Return (X, Y) of the center of cell containing provided text 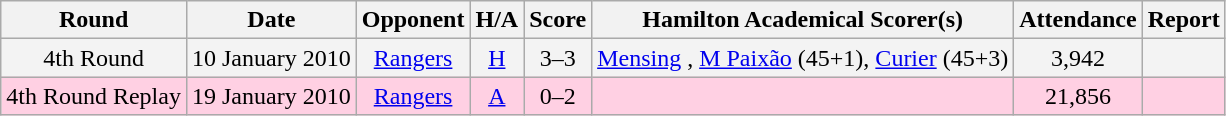
H (497, 58)
Report (1184, 20)
4th Round Replay (94, 96)
19 January 2010 (271, 96)
H/A (497, 20)
Mensing , M Paixão (45+1), Curier (45+3) (803, 58)
0–2 (558, 96)
10 January 2010 (271, 58)
Score (558, 20)
Opponent (413, 20)
4th Round (94, 58)
Attendance (1078, 20)
Hamilton Academical Scorer(s) (803, 20)
Round (94, 20)
3,942 (1078, 58)
3–3 (558, 58)
Date (271, 20)
21,856 (1078, 96)
A (497, 96)
